Return [X, Y] of the center of cell containing provided text 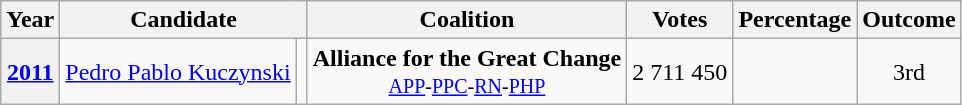
2 711 450 [680, 72]
Alliance for the Great ChangeAPP-PPC-RN-PHP [466, 72]
2011 [30, 72]
Pedro Pablo Kuczynski [178, 72]
Candidate [184, 20]
3rd [909, 72]
Outcome [909, 20]
Year [30, 20]
Coalition [466, 20]
Percentage [795, 20]
Votes [680, 20]
